Return [X, Y] of the center of cell containing provided text 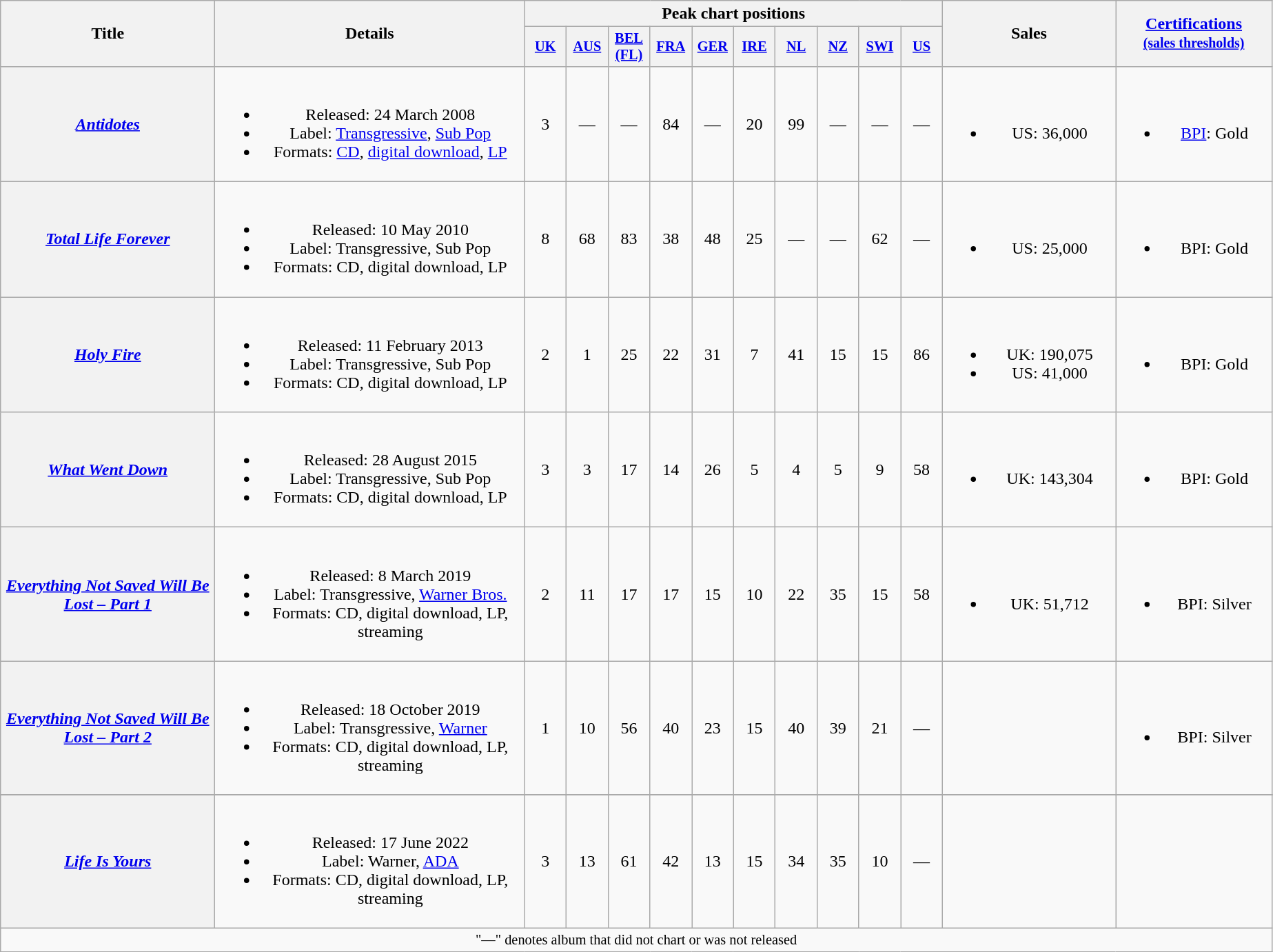
56 [629, 728]
Antidotes [108, 124]
11 [587, 594]
41 [797, 354]
9 [879, 470]
42 [671, 862]
Title [108, 34]
62 [879, 240]
Sales [1028, 34]
Details [369, 34]
48 [713, 240]
UK [546, 47]
68 [587, 240]
Released: 11 February 2013Label: Transgressive, Sub PopFormats: CD, digital download, LP [369, 354]
86 [922, 354]
AUS [587, 47]
US: 36,000 [1028, 124]
23 [713, 728]
14 [671, 470]
Released: 18 October 2019Label: Transgressive, WarnerFormats: CD, digital download, LP, streaming [369, 728]
84 [671, 124]
83 [629, 240]
31 [713, 354]
Released: 10 May 2010Label: Transgressive, Sub PopFormats: CD, digital download, LP [369, 240]
Life Is Yours [108, 862]
8 [546, 240]
US: 25,000 [1028, 240]
What Went Down [108, 470]
FRA [671, 47]
"—" denotes album that did not chart or was not released [637, 940]
Released: 24 March 2008Label: Transgressive, Sub PopFormats: CD, digital download, LP [369, 124]
99 [797, 124]
Certifications(sales thresholds) [1194, 34]
Released: 28 August 2015Label: Transgressive, Sub PopFormats: CD, digital download, LP [369, 470]
BEL(FL) [629, 47]
GER [713, 47]
Everything Not Saved Will Be Lost – Part 1 [108, 594]
7 [754, 354]
IRE [754, 47]
39 [838, 728]
61 [629, 862]
Total Life Forever [108, 240]
4 [797, 470]
SWI [879, 47]
Holy Fire [108, 354]
Released: 8 March 2019Label: Transgressive, Warner Bros.Formats: CD, digital download, LP, streaming [369, 594]
Released: 17 June 2022Label: Warner, ADAFormats: CD, digital download, LP, streaming [369, 862]
38 [671, 240]
UK: 143,304 [1028, 470]
34 [797, 862]
NL [797, 47]
Peak chart positions [733, 14]
21 [879, 728]
Everything Not Saved Will Be Lost – Part 2 [108, 728]
26 [713, 470]
UK: 190,075US: 41,000 [1028, 354]
NZ [838, 47]
US [922, 47]
UK: 51,712 [1028, 594]
20 [754, 124]
